Find where the given text appears and provide that cell's center as (x, y) coordinate. 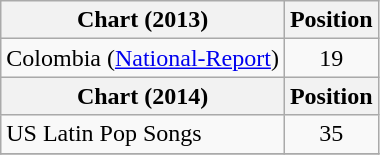
US Latin Pop Songs (143, 134)
19 (331, 58)
Chart (2014) (143, 96)
Chart (2013) (143, 20)
Colombia (National-Report) (143, 58)
35 (331, 134)
